For the text-containing cell, return its midpoint in [x, y] coordinate format. 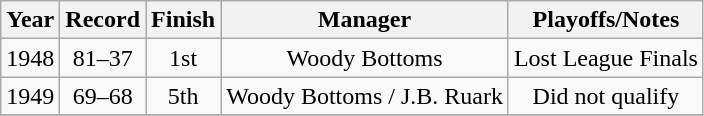
5th [184, 96]
1st [184, 58]
1949 [30, 96]
Finish [184, 20]
69–68 [103, 96]
Year [30, 20]
Playoffs/Notes [606, 20]
1948 [30, 58]
Record [103, 20]
Lost League Finals [606, 58]
Woody Bottoms [365, 58]
Did not qualify [606, 96]
Manager [365, 20]
81–37 [103, 58]
Woody Bottoms / J.B. Ruark [365, 96]
